Extract the [X, Y] coordinate from the center of the cell holding the provided text.  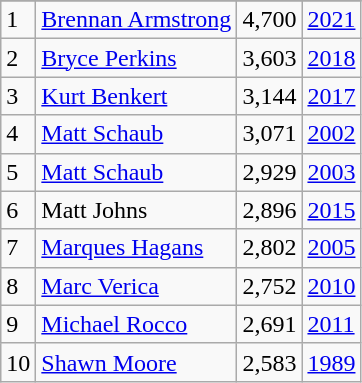
3,603 [270, 58]
1989 [332, 362]
2005 [332, 248]
8 [18, 286]
2010 [332, 286]
2018 [332, 58]
4 [18, 134]
1 [18, 20]
Marques Hagans [136, 248]
10 [18, 362]
2017 [332, 96]
Shawn Moore [136, 362]
3 [18, 96]
2,896 [270, 210]
Kurt Benkert [136, 96]
Michael Rocco [136, 324]
6 [18, 210]
2021 [332, 20]
Bryce Perkins [136, 58]
Matt Johns [136, 210]
Marc Verica [136, 286]
2,583 [270, 362]
2 [18, 58]
2,752 [270, 286]
2015 [332, 210]
3,071 [270, 134]
Brennan Armstrong [136, 20]
3,144 [270, 96]
9 [18, 324]
2,691 [270, 324]
2,802 [270, 248]
2,929 [270, 172]
2011 [332, 324]
7 [18, 248]
5 [18, 172]
4,700 [270, 20]
2003 [332, 172]
2002 [332, 134]
